Pinpoint the cell where the given text exists, returning its [x, y] midpoint coordinate. 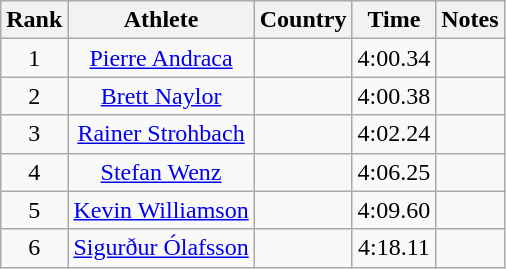
3 [34, 134]
Brett Naylor [161, 96]
Rainer Strohbach [161, 134]
Rank [34, 20]
4:06.25 [394, 172]
1 [34, 58]
Notes [470, 20]
Pierre Andraca [161, 58]
Athlete [161, 20]
4:00.38 [394, 96]
4:09.60 [394, 210]
4:18.11 [394, 248]
4:00.34 [394, 58]
6 [34, 248]
Time [394, 20]
2 [34, 96]
Kevin Williamson [161, 210]
Sigurður Ólafsson [161, 248]
4 [34, 172]
4:02.24 [394, 134]
5 [34, 210]
Stefan Wenz [161, 172]
Country [303, 20]
